Locate the cell with the specified text and output its [X, Y] center coordinate. 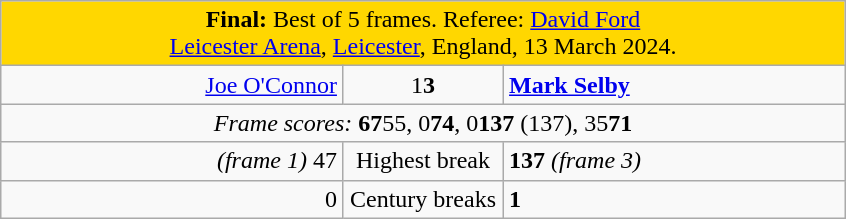
0 [172, 199]
1 [674, 199]
Mark Selby [674, 85]
Frame scores: 6755, 074, 0137 (137), 3571 [422, 123]
(frame 1) 47 [172, 161]
Final: Best of 5 frames. Referee: David Ford Leicester Arena, Leicester, England, 13 March 2024. [422, 34]
Highest break [422, 161]
Joe O'Connor [172, 85]
Century breaks [422, 199]
13 [422, 85]
137 (frame 3) [674, 161]
